For the text-containing cell, return its midpoint in (X, Y) coordinate format. 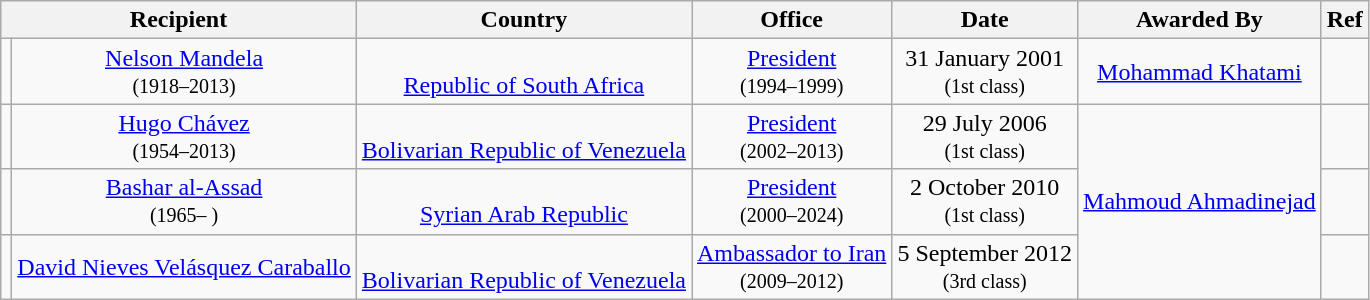
Recipient (179, 20)
Hugo Chávez(1954–2013) (184, 136)
29 July 2006(1st class) (985, 136)
Ambassador to Iran(2009–2012) (792, 266)
President(2002–2013) (792, 136)
Mahmoud Ahmadinejad (1200, 202)
Office (792, 20)
5 September 2012(3rd class) (985, 266)
Bashar al-Assad(1965– ) (184, 202)
Syrian Arab Republic (524, 202)
Date (985, 20)
Country (524, 20)
2 October 2010(1st class) (985, 202)
31 January 2001(1st class) (985, 72)
President(2000–2024) (792, 202)
Mohammad Khatami (1200, 72)
Awarded By (1200, 20)
President(1994–1999) (792, 72)
Nelson Mandela(1918–2013) (184, 72)
David Nieves Velásquez Caraballo (184, 266)
Republic of South Africa (524, 72)
Ref (1344, 20)
